Determine the [X, Y] coordinate at the center of the cell enclosing the given text.  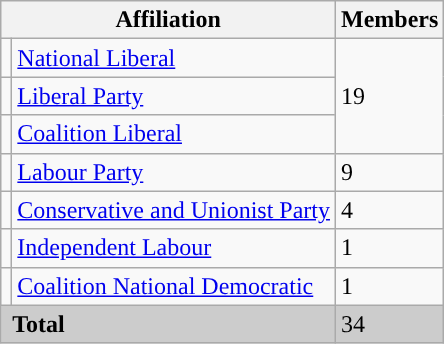
Labour Party [174, 172]
4 [390, 210]
19 [390, 96]
34 [390, 324]
Coalition National Democratic [174, 286]
Affiliation [168, 20]
Conservative and Unionist Party [174, 210]
9 [390, 172]
Independent Labour [174, 248]
Coalition Liberal [174, 134]
Liberal Party [174, 96]
Members [390, 20]
National Liberal [174, 58]
Total [168, 324]
